Pinpoint the cell where the given text exists, returning its (x, y) midpoint coordinate. 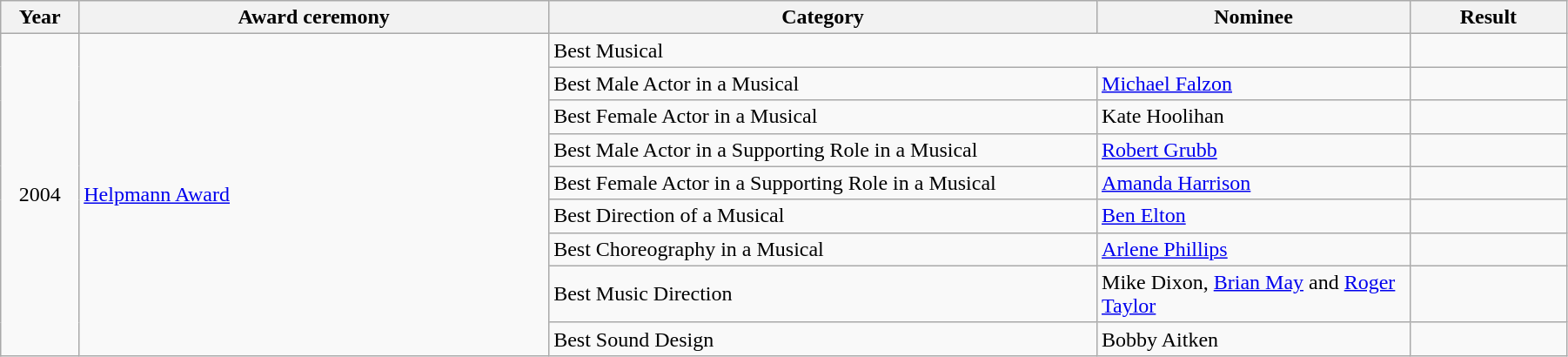
Ben Elton (1254, 216)
Amanda Harrison (1254, 183)
Best Female Actor in a Supporting Role in a Musical (823, 183)
Best Direction of a Musical (823, 216)
Kate Hoolihan (1254, 117)
Nominee (1254, 17)
Year (40, 17)
Best Male Actor in a Supporting Role in a Musical (823, 150)
Best Sound Design (823, 339)
Robert Grubb (1254, 150)
2004 (40, 195)
Mike Dixon, Brian May and Roger Taylor (1254, 294)
Best Male Actor in a Musical (823, 84)
Best Female Actor in a Musical (823, 117)
Arlene Phillips (1254, 249)
Category (823, 17)
Helpmann Award (314, 195)
Best Musical (980, 51)
Michael Falzon (1254, 84)
Bobby Aitken (1254, 339)
Award ceremony (314, 17)
Best Music Direction (823, 294)
Result (1488, 17)
Best Choreography in a Musical (823, 249)
